Return the (x, y) coordinate for the center point of the cell that contains the specified text.  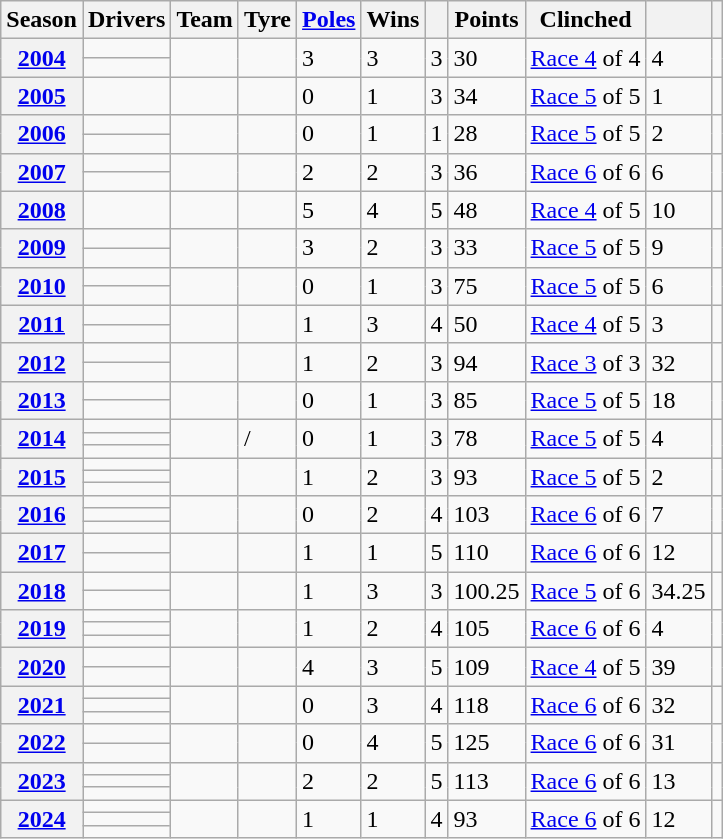
2006 (42, 134)
31 (678, 743)
2015 (42, 477)
2016 (42, 515)
30 (486, 58)
34.25 (678, 591)
2021 (42, 705)
2005 (42, 96)
2022 (42, 743)
85 (486, 400)
2023 (42, 781)
100.25 (486, 591)
110 (486, 553)
/ (267, 438)
36 (486, 172)
50 (486, 324)
7 (678, 515)
113 (486, 781)
Drivers (126, 20)
2014 (42, 438)
2010 (42, 286)
78 (486, 438)
Wins (393, 20)
10 (678, 210)
Season (42, 20)
Race 4 of 4 (586, 58)
Poles (329, 20)
28 (486, 134)
2020 (42, 667)
125 (486, 743)
2004 (42, 58)
Points (486, 20)
109 (486, 667)
2018 (42, 591)
103 (486, 515)
9 (678, 248)
39 (678, 667)
2017 (42, 553)
13 (678, 781)
Race 5 of 6 (586, 591)
34 (486, 96)
75 (486, 286)
2013 (42, 400)
2012 (42, 362)
2007 (42, 172)
Tyre (267, 20)
118 (486, 705)
Clinched (586, 20)
Race 3 of 3 (586, 362)
2024 (42, 819)
48 (486, 210)
2008 (42, 210)
2009 (42, 248)
94 (486, 362)
2011 (42, 324)
105 (486, 629)
18 (678, 400)
33 (486, 248)
Team (205, 20)
2019 (42, 629)
